Provide the (X, Y) coordinate of the cell's center where the given text is located.  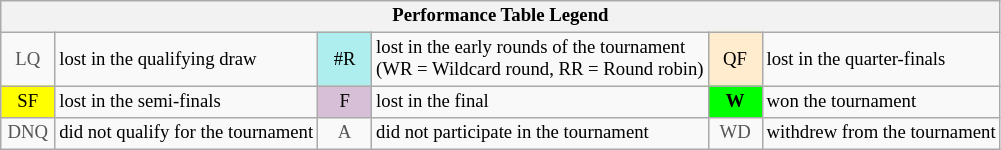
Performance Table Legend (500, 16)
W (735, 102)
withdrew from the tournament (881, 134)
DNQ (28, 134)
did not participate in the tournament (540, 134)
lost in the early rounds of the tournament(WR = Wildcard round, RR = Round robin) (540, 60)
SF (28, 102)
F (345, 102)
lost in the qualifying draw (186, 60)
A (345, 134)
WD (735, 134)
QF (735, 60)
LQ (28, 60)
lost in the final (540, 102)
lost in the quarter-finals (881, 60)
did not qualify for the tournament (186, 134)
#R (345, 60)
won the tournament (881, 102)
lost in the semi-finals (186, 102)
